From the cell containing the given text, extract its center point as (x, y) coordinate. 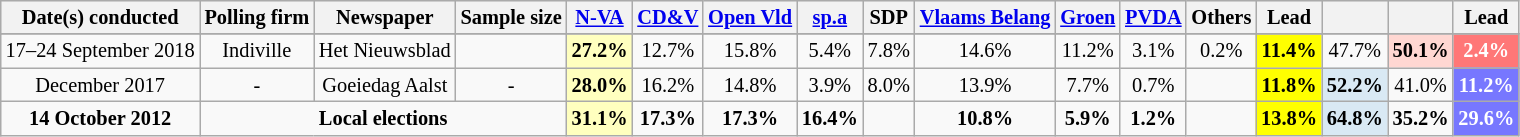
29.6% (1486, 118)
13.8% (1289, 118)
10.8% (986, 118)
3.1% (1153, 51)
Polling firm (257, 17)
sp.a (830, 17)
50.1% (1421, 51)
27.2% (600, 51)
Open Vld (750, 17)
12.7% (668, 51)
Newspaper (385, 17)
7.8% (889, 51)
1.2% (1153, 118)
17–24 September 2018 (100, 51)
5.9% (1088, 118)
Indiville (257, 51)
3.9% (830, 85)
N-VA (600, 17)
13.9% (986, 85)
0.7% (1153, 85)
11.4% (1289, 51)
Goeiedag Aalst (385, 85)
2.4% (1486, 51)
Het Nieuwsblad (385, 51)
28.0% (600, 85)
14 October 2012 (100, 118)
14.6% (986, 51)
35.2% (1421, 118)
11.8% (1289, 85)
41.0% (1421, 85)
Local elections (384, 118)
52.2% (1355, 85)
16.4% (830, 118)
16.2% (668, 85)
15.8% (750, 51)
31.1% (600, 118)
PVDA (1153, 17)
8.0% (889, 85)
7.7% (1088, 85)
SDP (889, 17)
14.8% (750, 85)
December 2017 (100, 85)
0.2% (1221, 51)
Groen (1088, 17)
5.4% (830, 51)
CD&V (668, 17)
Sample size (512, 17)
47.7% (1355, 51)
Vlaams Belang (986, 17)
Date(s) conducted (100, 17)
Others (1221, 17)
64.8% (1355, 118)
